Provide the (x, y) coordinate of the cell's center where the given text is located.  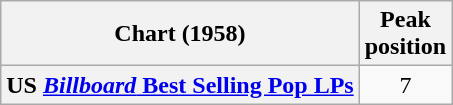
Peakposition (405, 34)
US Billboard Best Selling Pop LPs (180, 85)
Chart (1958) (180, 34)
7 (405, 85)
